Return the [x, y] coordinate for the center point of the cell that contains the specified text.  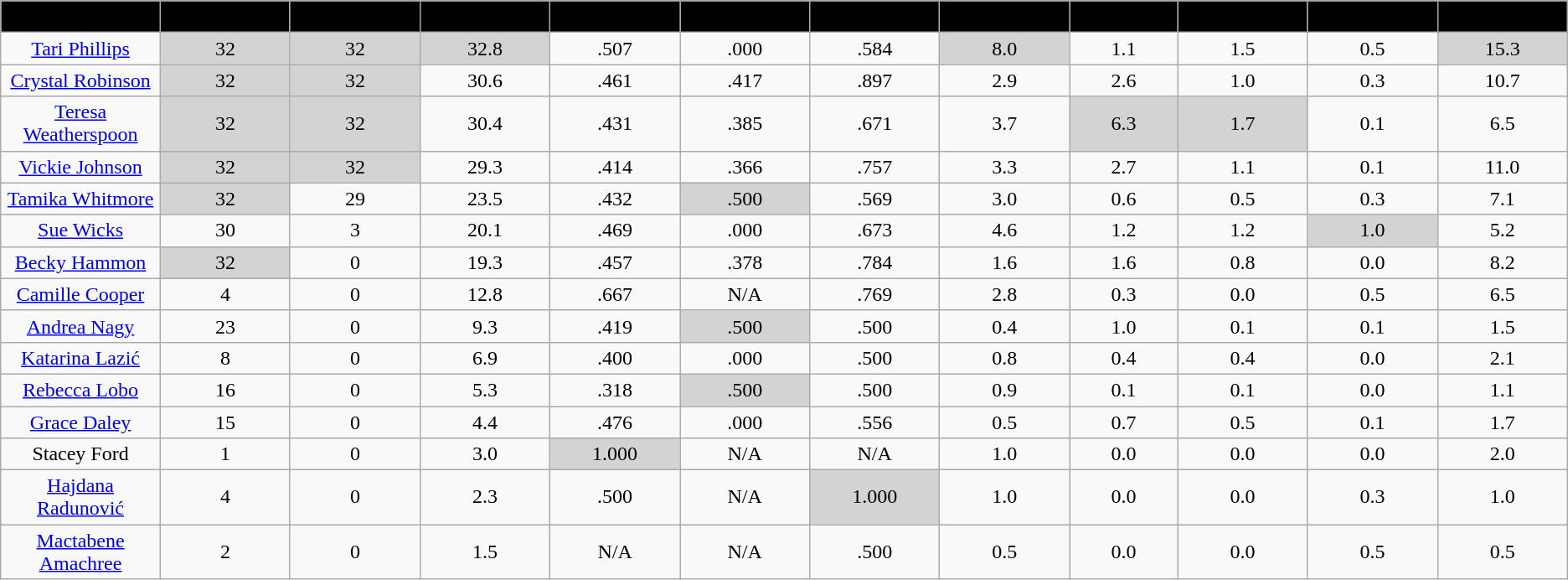
.757 [874, 167]
20.1 [484, 230]
8.0 [1005, 49]
5.3 [484, 390]
12.8 [484, 294]
.385 [745, 124]
.419 [615, 326]
Crystal Robinson [80, 80]
.667 [615, 294]
3 [355, 230]
2.6 [1124, 80]
Stacey Ford [80, 454]
Tari Phillips [80, 49]
.476 [615, 422]
Becky Hammon [80, 262]
3.3 [1005, 167]
8 [224, 358]
Vickie Johnson [80, 167]
3.7 [1005, 124]
.784 [874, 262]
2.3 [484, 498]
Camille Cooper [80, 294]
Sue Wicks [80, 230]
19.3 [484, 262]
.432 [615, 199]
APG [1124, 17]
.378 [745, 262]
.318 [615, 390]
23 [224, 326]
.469 [615, 230]
2.8 [1005, 294]
.431 [615, 124]
0.6 [1124, 199]
2.1 [1503, 358]
30.6 [484, 80]
Player [80, 17]
FT% [874, 17]
BPG [1372, 17]
Rebecca Lobo [80, 390]
.414 [615, 167]
Grace Daley [80, 422]
32.8 [484, 49]
4.4 [484, 422]
.897 [874, 80]
0.9 [1005, 390]
.584 [874, 49]
5.2 [1503, 230]
.507 [615, 49]
0.7 [1124, 422]
SPG [1243, 17]
Tamika Whitmore [80, 199]
15.3 [1503, 49]
.461 [615, 80]
GS [355, 17]
29 [355, 199]
8.2 [1503, 262]
Andrea Nagy [80, 326]
.366 [745, 167]
6.3 [1124, 124]
PPG [1503, 17]
.417 [745, 80]
16 [224, 390]
2.0 [1503, 454]
Mactabene Amachree [80, 552]
.673 [874, 230]
2 [224, 552]
10.7 [1503, 80]
.769 [874, 294]
2.9 [1005, 80]
.400 [615, 358]
23.5 [484, 199]
Hajdana Radunović [80, 498]
11.0 [1503, 167]
RPG [1005, 17]
Katarina Lazić [80, 358]
Teresa Weatherspoon [80, 124]
30 [224, 230]
3P% [745, 17]
9.3 [484, 326]
.556 [874, 422]
.671 [874, 124]
4.6 [1005, 230]
2.7 [1124, 167]
GP [224, 17]
MPG [484, 17]
7.1 [1503, 199]
.457 [615, 262]
30.4 [484, 124]
15 [224, 422]
29.3 [484, 167]
FG% [615, 17]
6.9 [484, 358]
1 [224, 454]
.569 [874, 199]
